Output the [X, Y] coordinate of the center of the cell containing the given text.  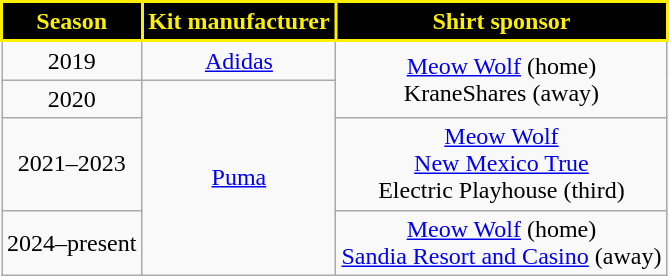
2021–2023 [72, 164]
Meow Wolf New Mexico True Electric Playhouse (third) [502, 164]
2019 [72, 60]
Kit manufacturer [239, 22]
Puma [239, 178]
Shirt sponsor [502, 22]
Meow Wolf (home)KraneShares (away) [502, 80]
Season [72, 22]
2020 [72, 99]
Adidas [239, 60]
2024–present [72, 242]
Meow Wolf (home) Sandia Resort and Casino (away) [502, 242]
